Detect which cell encompasses the target text, then output its [x, y] center coordinate. 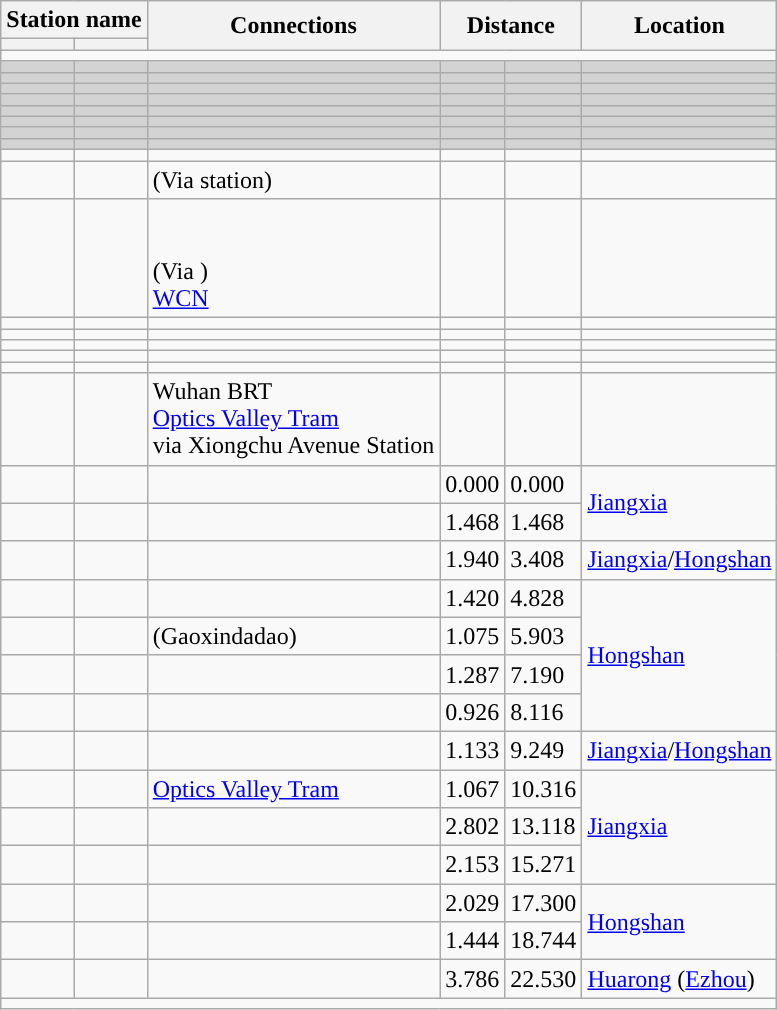
Optics Valley Tram [294, 789]
3.408 [544, 560]
15.271 [544, 865]
1.287 [472, 674]
Huarong (Ezhou) [680, 979]
5.903 [544, 636]
(Via station) [294, 179]
13.118 [544, 827]
1.444 [472, 941]
2.802 [472, 827]
1.420 [472, 598]
2.029 [472, 903]
Location [680, 26]
18.744 [544, 941]
9.249 [544, 750]
10.316 [544, 789]
Wuhan BRT Optics Valley Tramvia Xiongchu Avenue Station [294, 419]
Distance [511, 26]
0.926 [472, 712]
1.940 [472, 560]
7.190 [544, 674]
17.300 [544, 903]
1.075 [472, 636]
8.116 [544, 712]
(Gaoxindadao) [294, 636]
1.067 [472, 789]
(Via ) WCN [294, 258]
2.153 [472, 865]
4.828 [544, 598]
Connections [294, 26]
1.133 [472, 750]
Station name [74, 20]
3.786 [472, 979]
22.530 [544, 979]
